For the text-containing cell, return its midpoint in (X, Y) coordinate format. 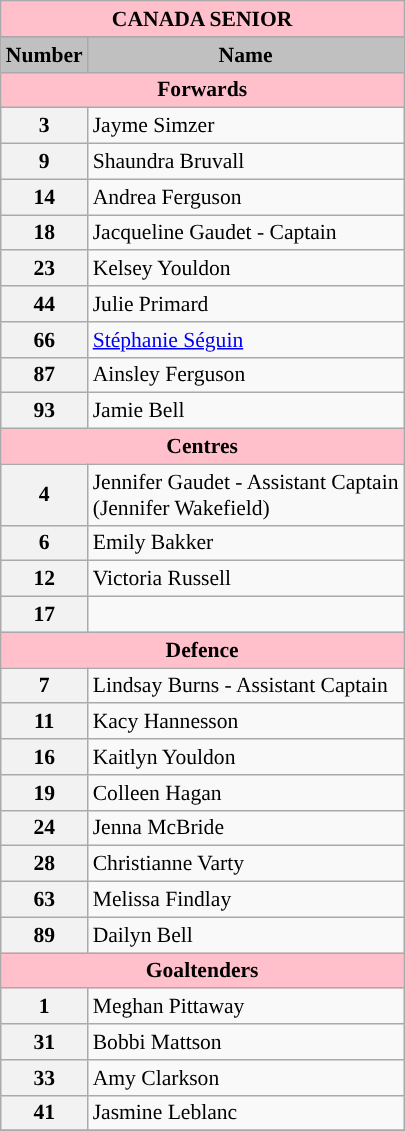
23 (44, 269)
Defence (202, 650)
6 (44, 543)
14 (44, 197)
33 (44, 1078)
12 (44, 579)
Andrea Ferguson (246, 197)
Lindsay Burns - Assistant Captain (246, 686)
Name (246, 55)
Jennifer Gaudet - Assistant Captain(Jennifer Wakefield) (246, 494)
Number (44, 55)
Jamie Bell (246, 411)
Centres (202, 447)
Bobbi Mattson (246, 1042)
87 (44, 375)
Melissa Findlay (246, 900)
Amy Clarkson (246, 1078)
19 (44, 793)
Goaltenders (202, 971)
9 (44, 162)
Jacqueline Gaudet - Captain (246, 233)
24 (44, 828)
93 (44, 411)
Julie Primard (246, 304)
7 (44, 686)
66 (44, 340)
Emily Bakker (246, 543)
Kelsey Youldon (246, 269)
Jenna McBride (246, 828)
Kaitlyn Youldon (246, 757)
41 (44, 1113)
28 (44, 864)
89 (44, 935)
18 (44, 233)
Shaundra Bruvall (246, 162)
Jasmine Leblanc (246, 1113)
Jayme Simzer (246, 126)
11 (44, 722)
CANADA SENIOR (202, 19)
4 (44, 494)
Forwards (202, 90)
Christianne Varty (246, 864)
Colleen Hagan (246, 793)
1 (44, 1007)
Ainsley Ferguson (246, 375)
31 (44, 1042)
Dailyn Bell (246, 935)
63 (44, 900)
16 (44, 757)
44 (44, 304)
3 (44, 126)
Meghan Pittaway (246, 1007)
17 (44, 615)
Victoria Russell (246, 579)
Kacy Hannesson (246, 722)
Stéphanie Séguin (246, 340)
